For the text-containing cell, return its midpoint in (x, y) coordinate format. 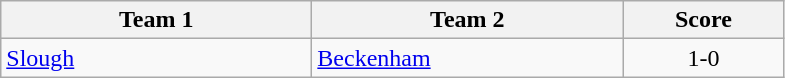
Beckenham (468, 58)
Score (704, 20)
Slough (156, 58)
Team 1 (156, 20)
Team 2 (468, 20)
1-0 (704, 58)
